Return [X, Y] of the center of cell containing provided text 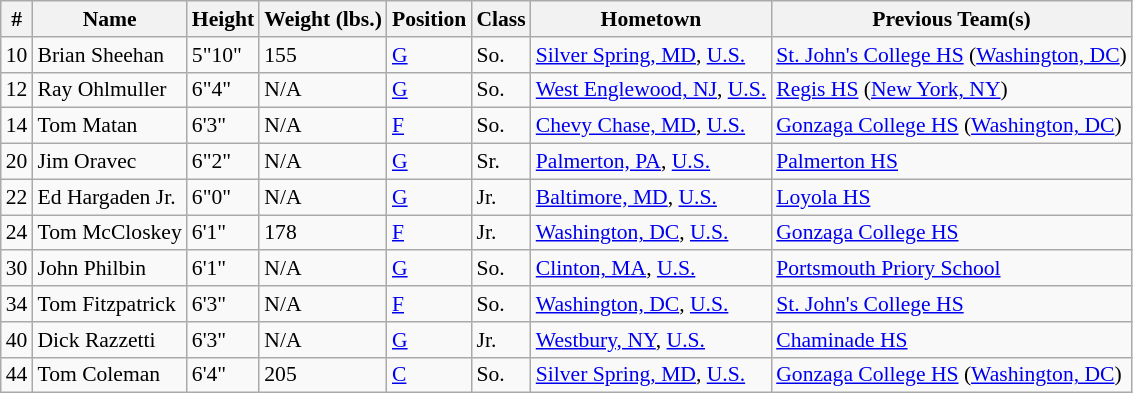
Class [500, 19]
Tom McCloskey [109, 233]
St. John's College HS [952, 304]
Chaminade HS [952, 340]
6"4" [223, 90]
Weight (lbs.) [323, 19]
6"0" [223, 197]
6"2" [223, 162]
Palmerton, PA, U.S. [651, 162]
Dick Razzetti [109, 340]
Portsmouth Priory School [952, 269]
14 [17, 126]
205 [323, 375]
Palmerton HS [952, 162]
C [429, 375]
30 [17, 269]
34 [17, 304]
Baltimore, MD, U.S. [651, 197]
Tom Matan [109, 126]
10 [17, 55]
155 [323, 55]
Chevy Chase, MD, U.S. [651, 126]
Name [109, 19]
Loyola HS [952, 197]
Sr. [500, 162]
20 [17, 162]
John Philbin [109, 269]
Ed Hargaden Jr. [109, 197]
Previous Team(s) [952, 19]
Regis HS (New York, NY) [952, 90]
44 [17, 375]
178 [323, 233]
Gonzaga College HS [952, 233]
West Englewood, NJ, U.S. [651, 90]
Ray Ohlmuller [109, 90]
22 [17, 197]
Hometown [651, 19]
Position [429, 19]
5"10" [223, 55]
6'4" [223, 375]
St. John's College HS (Washington, DC) [952, 55]
24 [17, 233]
Height [223, 19]
Brian Sheehan [109, 55]
Jim Oravec [109, 162]
# [17, 19]
Westbury, NY, U.S. [651, 340]
12 [17, 90]
Clinton, MA, U.S. [651, 269]
Tom Fitzpatrick [109, 304]
40 [17, 340]
Tom Coleman [109, 375]
